Locate the cell with the specified text and output its (x, y) center coordinate. 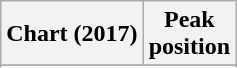
Peakposition (189, 34)
Chart (2017) (72, 34)
